Search for the cell housing the specified text and yield its [x, y] center coordinate. 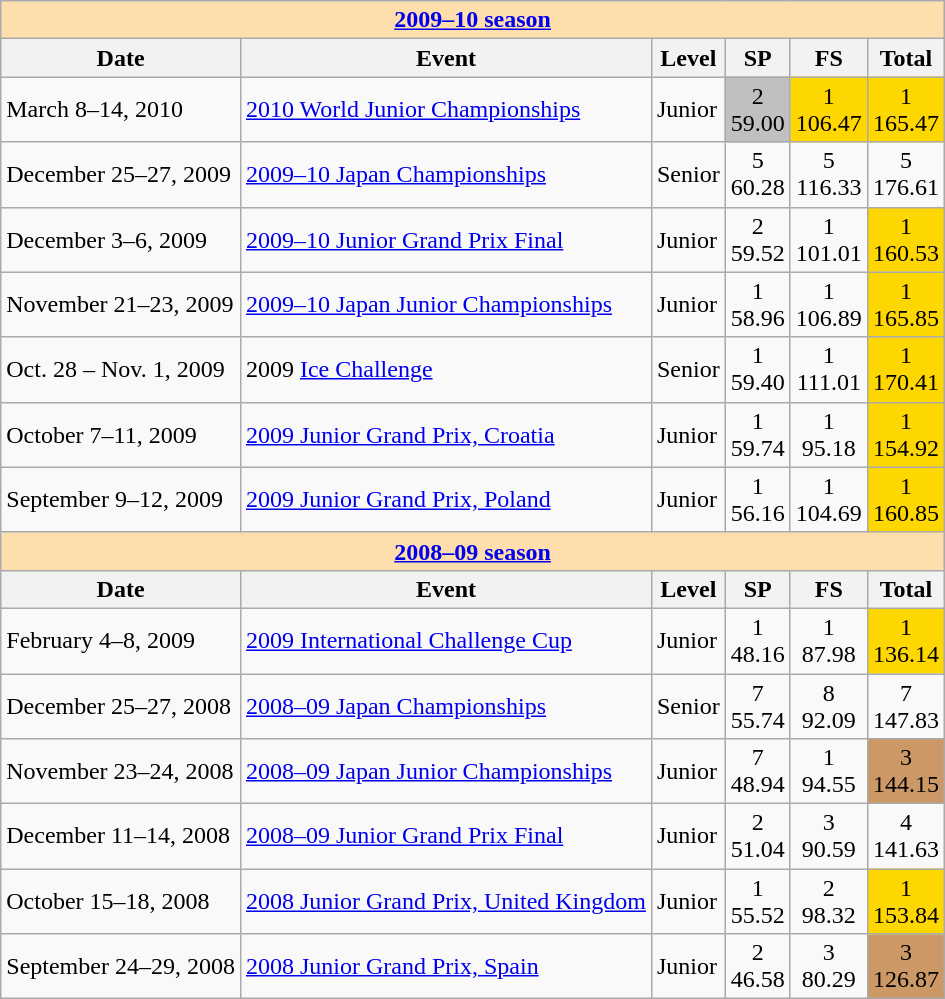
2009–10 Japan Championships [446, 174]
1165.47 [906, 110]
1111.01 [828, 370]
380.29 [828, 966]
251.04 [758, 836]
Oct. 28 – Nov. 1, 2009 [121, 370]
3144.15 [906, 772]
1106.47 [828, 110]
1160.53 [906, 240]
5116.33 [828, 174]
March 8–14, 2010 [121, 110]
2010 World Junior Championships [446, 110]
148.16 [758, 640]
1165.85 [906, 304]
390.59 [828, 836]
2008 Junior Grand Prix, United Kingdom [446, 902]
1104.69 [828, 500]
892.09 [828, 706]
1154.92 [906, 434]
2009–10 season [473, 20]
1160.85 [906, 500]
2009 Ice Challenge [446, 370]
2008–09 Japan Junior Championships [446, 772]
748.94 [758, 772]
September 9–12, 2009 [121, 500]
194.55 [828, 772]
159.74 [758, 434]
February 4–8, 2009 [121, 640]
2008–09 season [473, 551]
1101.01 [828, 240]
October 15–18, 2008 [121, 902]
158.96 [758, 304]
259.00 [758, 110]
187.98 [828, 640]
2009 Junior Grand Prix, Poland [446, 500]
2009 International Challenge Cup [446, 640]
1153.84 [906, 902]
December 25–27, 2008 [121, 706]
156.16 [758, 500]
7147.83 [906, 706]
1106.89 [828, 304]
755.74 [758, 706]
2009 Junior Grand Prix, Croatia [446, 434]
2009–10 Junior Grand Prix Final [446, 240]
3126.87 [906, 966]
2009–10 Japan Junior Championships [446, 304]
December 3–6, 2009 [121, 240]
November 23–24, 2008 [121, 772]
1170.41 [906, 370]
September 24–29, 2008 [121, 966]
1136.14 [906, 640]
December 11–14, 2008 [121, 836]
159.40 [758, 370]
560.28 [758, 174]
195.18 [828, 434]
November 21–23, 2009 [121, 304]
259.52 [758, 240]
December 25–27, 2009 [121, 174]
2008–09 Japan Championships [446, 706]
October 7–11, 2009 [121, 434]
2008–09 Junior Grand Prix Final [446, 836]
2008 Junior Grand Prix, Spain [446, 966]
246.58 [758, 966]
4141.63 [906, 836]
298.32 [828, 902]
5176.61 [906, 174]
155.52 [758, 902]
